Search for the cell housing the specified text and yield its [x, y] center coordinate. 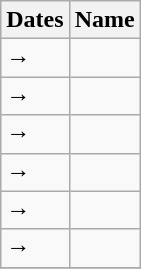
Dates [35, 20]
Name [104, 20]
